Determine the (X, Y) coordinate at the center of the cell enclosing the given text.  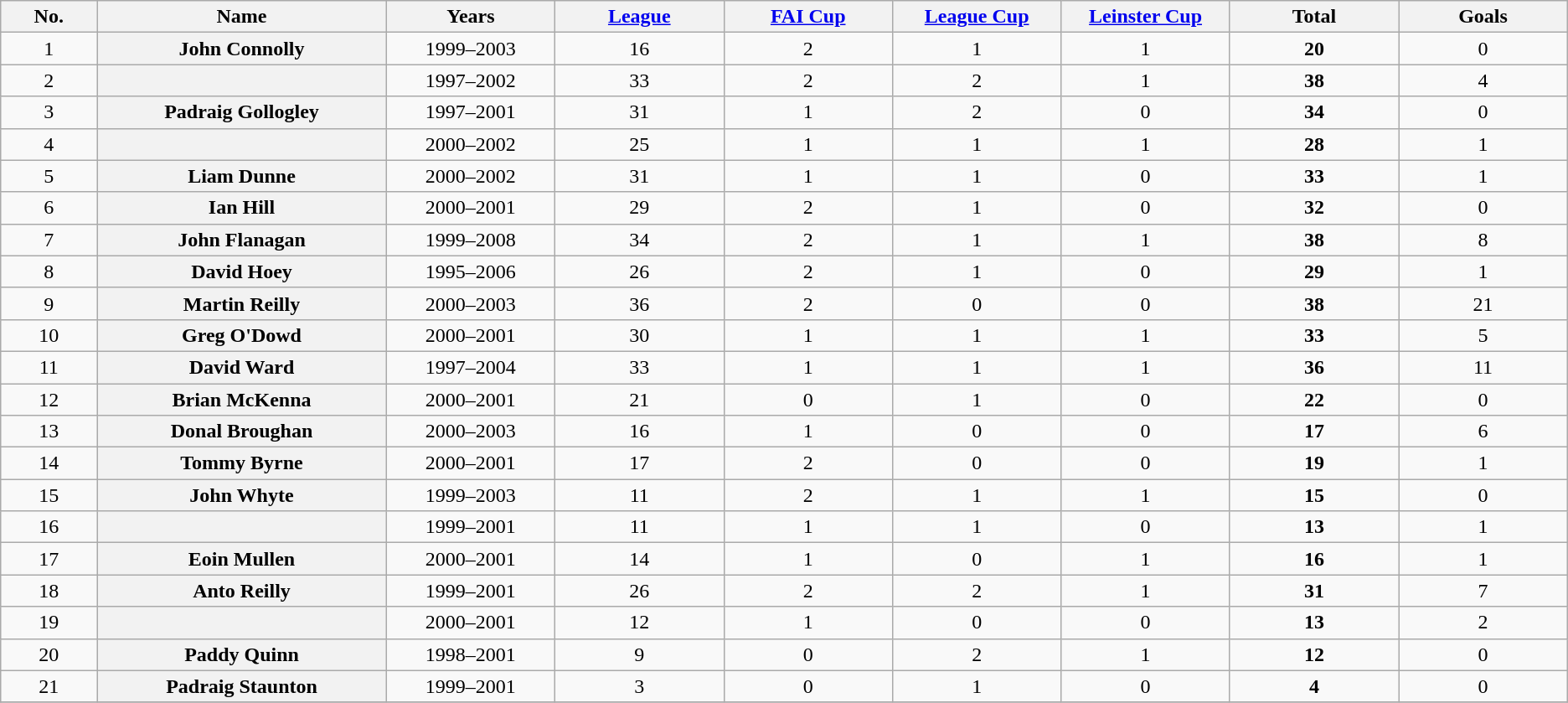
1997–2002 (471, 80)
Anto Reilly (241, 591)
John Connolly (241, 49)
Brian McKenna (241, 400)
Name (241, 17)
1998–2001 (471, 654)
Martin Reilly (241, 303)
John Whyte (241, 495)
Goals (1483, 17)
Ian Hill (241, 208)
10 (49, 335)
Padraig Staunton (241, 686)
David Hoey (241, 271)
28 (1313, 144)
League Cup (977, 17)
Greg O'Dowd (241, 335)
Leinster Cup (1146, 17)
Years (471, 17)
FAI Cup (807, 17)
18 (49, 591)
1997–2004 (471, 367)
22 (1313, 400)
30 (640, 335)
John Flanagan (241, 240)
Tommy Byrne (241, 463)
1997–2001 (471, 112)
Liam Dunne (241, 176)
32 (1313, 208)
Total (1313, 17)
Padraig Gollogley (241, 112)
Donal Broughan (241, 432)
David Ward (241, 367)
25 (640, 144)
No. (49, 17)
1999–2008 (471, 240)
1995–2006 (471, 271)
Paddy Quinn (241, 654)
League (640, 17)
Eoin Mullen (241, 559)
